Capture the cell that displays the provided text and extract its [x, y] central coordinate. 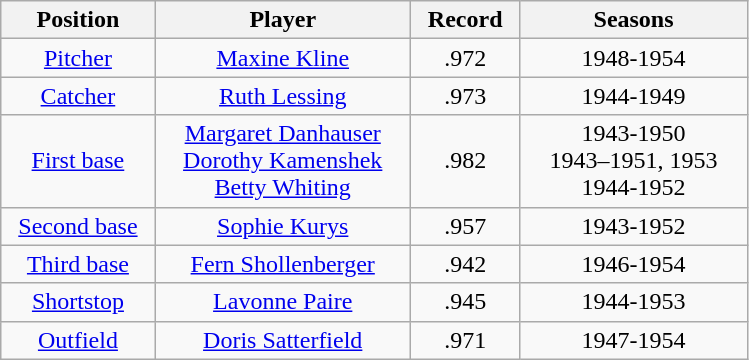
.982 [465, 161]
Lavonne Paire [282, 302]
1943-1952 [634, 226]
.957 [465, 226]
Player [282, 20]
.973 [465, 96]
Sophie Kurys [282, 226]
1944-1953 [634, 302]
Outfield [78, 340]
Third base [78, 264]
Maxine Kline [282, 58]
1948-1954 [634, 58]
Ruth Lessing [282, 96]
1943-1950 1943–1951, 1953 1944-1952 [634, 161]
.942 [465, 264]
First base [78, 161]
Record [465, 20]
Position [78, 20]
Shortstop [78, 302]
Doris Satterfield [282, 340]
Fern Shollenberger [282, 264]
1944-1949 [634, 96]
Catcher [78, 96]
1947-1954 [634, 340]
.972 [465, 58]
.971 [465, 340]
1946-1954 [634, 264]
Second base [78, 226]
Margaret Danhauser Dorothy KamenshekBetty Whiting [282, 161]
Seasons [634, 20]
Pitcher [78, 58]
.945 [465, 302]
